Scan for the cell matching the given text and deliver its (x, y) coordinate at center. 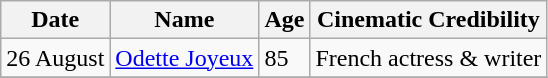
26 August (56, 58)
85 (284, 58)
French actress & writer (428, 58)
Cinematic Credibility (428, 20)
Odette Joyeux (184, 58)
Age (284, 20)
Name (184, 20)
Date (56, 20)
